Return the (X, Y) coordinate for the center point of the cell that contains the specified text.  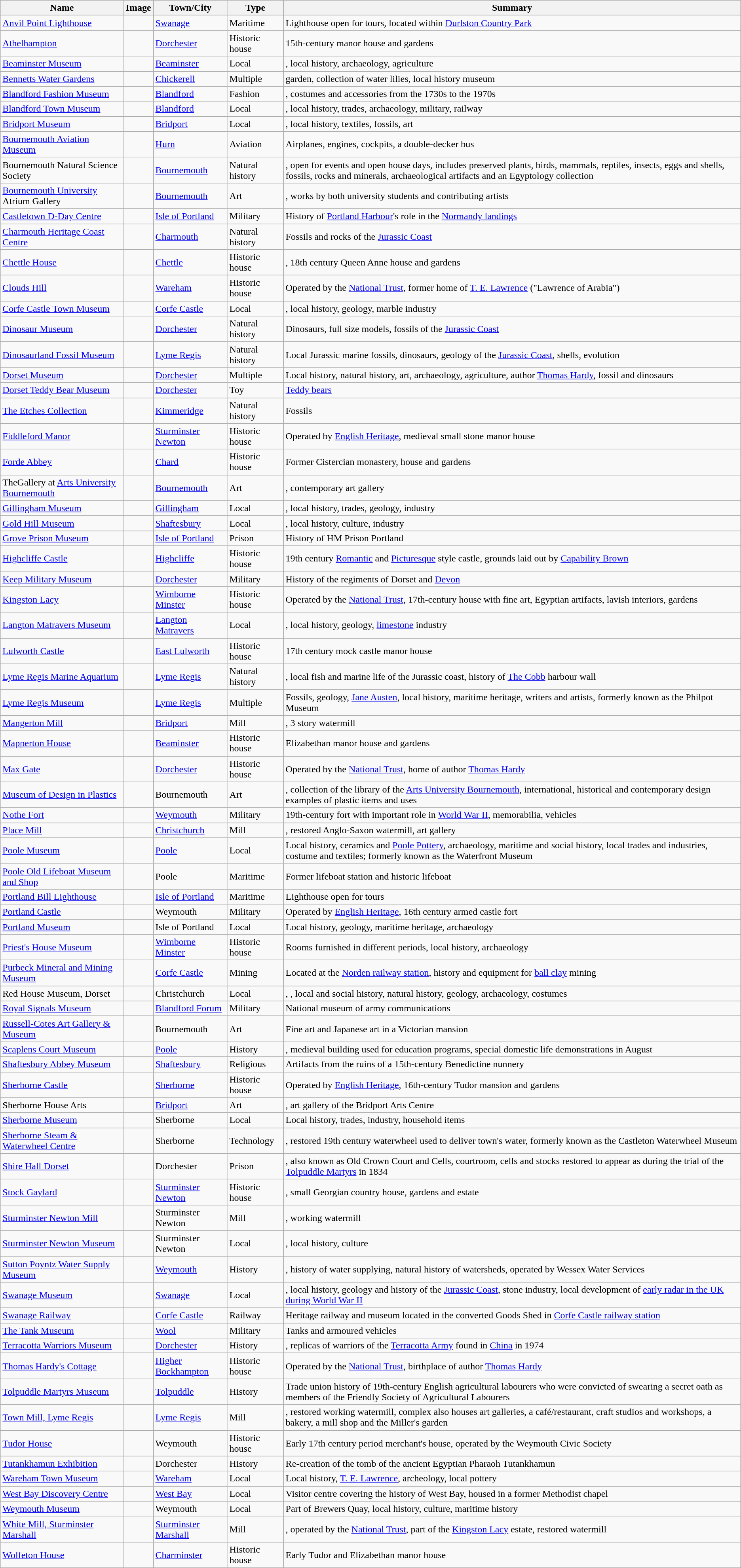
, local history, culture, industry (512, 523)
garden, collection of water lilies, local history museum (512, 79)
Tudor House (62, 1443)
Corfe Castle Town Museum (62, 309)
Russell-Cotes Art Gallery & Museum (62, 1029)
Chard (190, 462)
Operated by the National Trust, home of author Thomas Hardy (512, 769)
, local history, textiles, fossils, art (512, 124)
Clouds Hill (62, 288)
Priest's House Museum (62, 947)
Swanage Railway (62, 1316)
Located at the Norden railway station, history and equipment for ball clay mining (512, 973)
, , local and social history, natural history, geology, archaeology, costumes (512, 994)
Bournemouth Natural Science Society (62, 170)
19th-century fort with important role in World War II, memorabilia, vehicles (512, 815)
Town/City (190, 8)
Local history, trades, industry, household items (512, 1120)
Blandford Town Museum (62, 109)
Athelhampton (62, 44)
Wolfeton House (62, 1555)
, operated by the National Trust, part of the Kingston Lacy estate, restored watermill (512, 1529)
Town Mill, Lyme Regis (62, 1417)
Wareham Town Museum (62, 1479)
Portland Bill Lighthouse (62, 897)
Scaplens Court Museum (62, 1049)
Langton Matravers (190, 625)
Local history, T. E. Lawrence, archeology, local pottery (512, 1479)
Artifacts from the ruins of a 15th-century Benedictine nunnery (512, 1064)
, costumes and accessories from the 1730s to the 1970s (512, 94)
, history of water supplying, natural history of watersheds, operated by Wessex Water Services (512, 1269)
Former lifeboat station and historic lifeboat (512, 876)
Bournemouth Aviation Museum (62, 144)
Type (255, 8)
Dinosaurs, full size models, fossils of the Jurassic Coast (512, 329)
Tanks and armoured vehicles (512, 1331)
Re-creation of the tomb of the ancient Egyptian Pharaoh Tutankhamun (512, 1464)
Bournemouth University Atrium Gallery (62, 195)
Highcliffe Castle (62, 559)
Terracotta Warriors Museum (62, 1346)
, restored Anglo-Saxon watermill, art gallery (512, 830)
Swanage Museum (62, 1295)
Name (62, 8)
Sherborne Museum (62, 1120)
Summary (512, 8)
Mapperton House (62, 743)
, restored 19th century waterwheel used to deliver town's water, formerly known as the Castleton Waterwheel Museum (512, 1140)
Sutton Poyntz Water Supply Museum (62, 1269)
, local fish and marine life of the Jurassic coast, history of The Cobb harbour wall (512, 677)
West Bay (190, 1494)
Operated by the National Trust, 17th-century house with fine art, Egyptian artifacts, lavish interiors, gardens (512, 600)
The Etches Collection (62, 411)
Heritage railway and museum located in the converted Goods Shed in Corfe Castle railway station (512, 1316)
Aviation (255, 144)
Blandford Forum (190, 1009)
Bridport Museum (62, 124)
Anvil Point Lighthouse (62, 23)
15th-century manor house and gardens (512, 44)
Dorset Museum (62, 375)
Religious (255, 1064)
Elizabethan manor house and gardens (512, 743)
Operated by the National Trust, birthplace of author Thomas Hardy (512, 1366)
Wool (190, 1331)
, local history, geology, limestone industry (512, 625)
Fashion (255, 94)
, small Georgian country house, gardens and estate (512, 1192)
, contemporary art gallery (512, 487)
Gold Hill Museum (62, 523)
Visitor centre covering the history of West Bay, housed in a former Methodist chapel (512, 1494)
History of the regiments of Dorset and Devon (512, 579)
Thomas Hardy's Cottage (62, 1366)
Lighthouse open for tours (512, 897)
Mangerton Mill (62, 723)
, also known as Old Crown Court and Cells, courtroom, cells and stocks restored to appear as during the trial of the Tolpuddle Martyrs in 1834 (512, 1166)
, art gallery of the Bridport Arts Centre (512, 1105)
West Bay Discovery Centre (62, 1494)
, local history, trades, geology, industry (512, 508)
Museum of Design in Plastics (62, 794)
Chettle House (62, 263)
Operated by the National Trust, former home of T. E. Lawrence ("Lawrence of Arabia") (512, 288)
Keep Military Museum (62, 579)
Charmouth Heritage Coast Centre (62, 237)
Red House Museum, Dorset (62, 994)
Dinosaur Museum (62, 329)
Tutankhamun Exhibition (62, 1464)
, collection of the library of the Arts University Bournemouth, international, historical and contemporary design examples of plastic items and uses (512, 794)
East Lulworth (190, 651)
Chettle (190, 263)
Airplanes, engines, cockpits, a double-decker bus (512, 144)
Weymouth Museum (62, 1509)
Sturminster Newton Mill (62, 1218)
Poole Museum (62, 851)
Shire Hall Dorset (62, 1166)
Lulworth Castle (62, 651)
Grove Prison Museum (62, 538)
Former Cistercian monastery, house and gardens (512, 462)
Fossils (512, 411)
Fossils and rocks of the Jurassic Coast (512, 237)
Lyme Regis Marine Aquarium (62, 677)
Charmouth (190, 237)
, local history, geology and history of the Jurassic Coast, stone industry, local development of early radar in the UK during World War II (512, 1295)
Tolpuddle Martyrs Museum (62, 1392)
National museum of army communications (512, 1009)
Hurn (190, 144)
, 18th century Queen Anne house and gardens (512, 263)
, works by both university students and contributing artists (512, 195)
Lighthouse open for tours, located within Durlston Country Park (512, 23)
Charminster (190, 1555)
Portland Castle (62, 912)
Local Jurassic marine fossils, dinosaurs, geology of the Jurassic Coast, shells, evolution (512, 355)
Purbeck Mineral and Mining Museum (62, 973)
Gillingham Museum (62, 508)
History of Portland Harbour's role in the Normandy landings (512, 216)
Operated by English Heritage, medieval small stone manor house (512, 436)
Technology (255, 1140)
, local history, culture (512, 1243)
Sherborne Steam & Waterwheel Centre (62, 1140)
Kimmeridge (190, 411)
Higher Bockhampton (190, 1366)
Image (139, 8)
TheGallery at Arts University Bournemouth (62, 487)
Operated by English Heritage, 16th century armed castle fort (512, 912)
Royal Signals Museum (62, 1009)
Chickerell (190, 79)
Sherborne House Arts (62, 1105)
Nothe Fort (62, 815)
Max Gate (62, 769)
Shaftesbury Abbey Museum (62, 1064)
Dinosaurland Fossil Museum (62, 355)
, local history, geology, marble industry (512, 309)
17th century mock castle manor house (512, 651)
Teddy bears (512, 390)
Langton Matravers Museum (62, 625)
, replicas of warriors of the Terracotta Army found in China in 1974 (512, 1346)
, 3 story watermill (512, 723)
Fine art and Japanese art in a Victorian mansion (512, 1029)
19th century Romantic and Picturesque style castle, grounds laid out by Capability Brown (512, 559)
Poole Old Lifeboat Museum and Shop (62, 876)
The Tank Museum (62, 1331)
Stock Gaylard (62, 1192)
, local history, archaeology, agriculture (512, 64)
Forde Abbey (62, 462)
White Mill, Sturminster Marshall (62, 1529)
Toy (255, 390)
Place Mill (62, 830)
Blandford Fashion Museum (62, 94)
Early 17th century period merchant's house, operated by the Weymouth Civic Society (512, 1443)
Castletown D-Day Centre (62, 216)
Sturminster Newton Museum (62, 1243)
Rooms furnished in different periods, local history, archaeology (512, 947)
Beaminster Museum (62, 64)
Portland Museum (62, 927)
Kingston Lacy (62, 600)
, medieval building used for education programs, special domestic life demonstrations in August (512, 1049)
Sherborne Castle (62, 1085)
Part of Brewers Quay, local history, culture, maritime history (512, 1509)
Sturminster Marshall (190, 1529)
Highcliffe (190, 559)
Dorset Teddy Bear Museum (62, 390)
, working watermill (512, 1218)
Bennetts Water Gardens (62, 79)
Early Tudor and Elizabethan manor house (512, 1555)
Operated by English Heritage, 16th-century Tudor mansion and gardens (512, 1085)
Local history, natural history, art, archaeology, agriculture, author Thomas Hardy, fossil and dinosaurs (512, 375)
Railway (255, 1316)
Mining (255, 973)
Lyme Regis Museum (62, 703)
Fossils, geology, Jane Austen, local history, maritime heritage, writers and artists, formerly known as the Philpot Museum (512, 703)
Tolpuddle (190, 1392)
Local history, geology, maritime heritage, archaeology (512, 927)
Fiddleford Manor (62, 436)
, local history, trades, archaeology, military, railway (512, 109)
Gillingham (190, 508)
History of HM Prison Portland (512, 538)
